Extract the [X, Y] coordinate from the center of the cell holding the provided text.  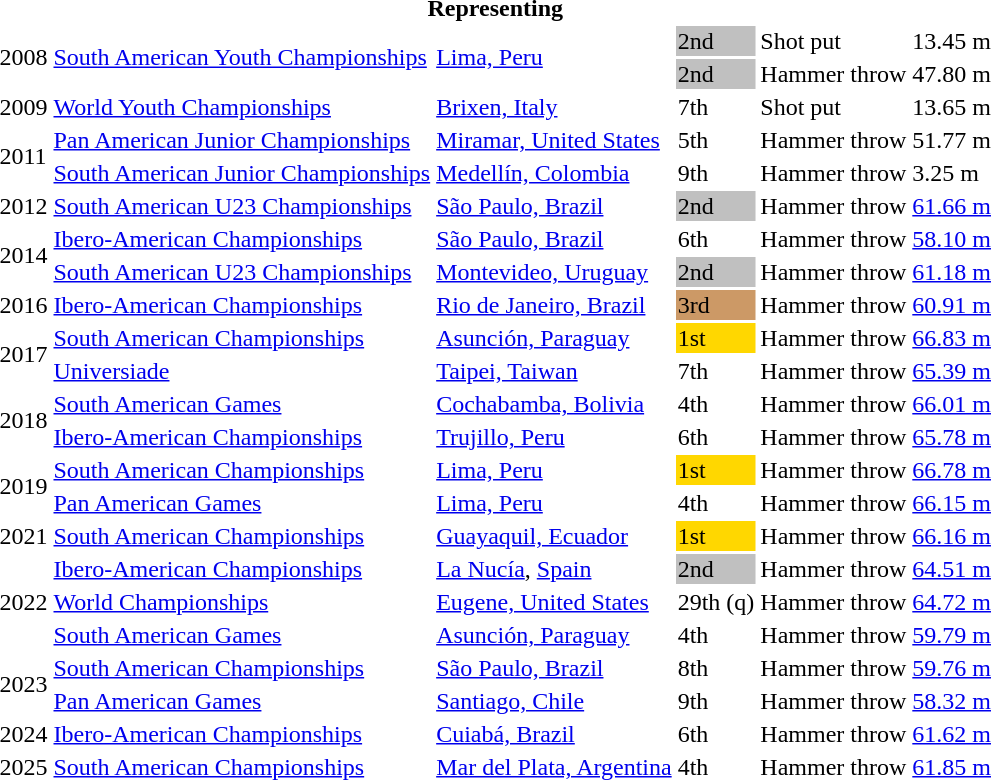
Cuiabá, Brazil [554, 734]
5th [716, 140]
8th [716, 668]
Cochabamba, Bolivia [554, 404]
Santiago, Chile [554, 701]
Eugene, United States [554, 602]
Taipei, Taiwan [554, 371]
Montevideo, Uruguay [554, 272]
Guayaquil, Ecuador [554, 536]
3rd [716, 305]
South American Youth Championships [242, 58]
Universiade [242, 371]
Miramar, United States [554, 140]
29th (q) [716, 602]
Pan American Junior Championships [242, 140]
La Nucía, Spain [554, 569]
World Championships [242, 602]
World Youth Championships [242, 107]
South American Junior Championships [242, 173]
Trujillo, Peru [554, 437]
Rio de Janeiro, Brazil [554, 305]
Brixen, Italy [554, 107]
Medellín, Colombia [554, 173]
